Return [x, y] of the center of cell containing provided text 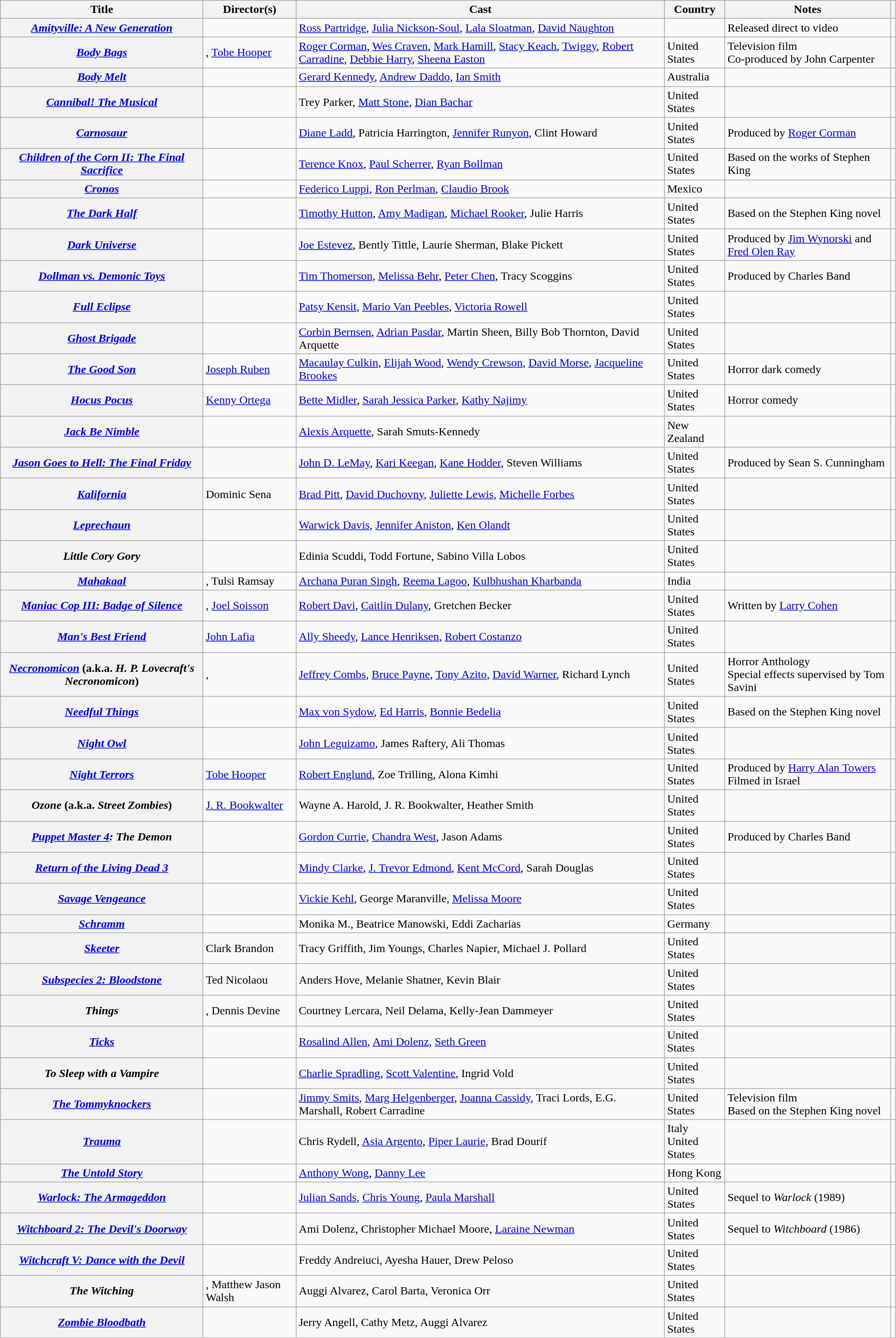
Ally Sheedy, Lance Henriksen, Robert Costanzo [481, 637]
Night Owl [102, 743]
Television filmBased on the Stephen King novel [807, 1104]
Horror dark comedy [807, 370]
Jimmy Smits, Marg Helgenberger, Joanna Cassidy, Traci Lords, E.G. Marshall, Robert Carradine [481, 1104]
Wayne A. Harold, J. R. Bookwalter, Heather Smith [481, 805]
Little Cory Gory [102, 556]
Warwick Davis, Jennifer Aniston, Ken Olandt [481, 525]
Julian Sands, Chris Young, Paula Marshall [481, 1197]
Warlock: The Armageddon [102, 1197]
Trauma [102, 1142]
Carnosaur [102, 133]
Puppet Master 4: The Demon [102, 836]
Gerard Kennedy, Andrew Daddo, Ian Smith [481, 77]
Body Melt [102, 77]
Written by Larry Cohen [807, 605]
Body Bags [102, 53]
To Sleep with a Vampire [102, 1073]
Night Terrors [102, 774]
The Dark Half [102, 214]
Federico Luppi, Ron Perlman, Claudio Brook [481, 189]
Vickie Kehl, George Maranville, Melissa Moore [481, 899]
Joe Estevez, Bently Tittle, Laurie Sherman, Blake Pickett [481, 244]
Jeffrey Combs, Bruce Payne, Tony Azito, David Warner, Richard Lynch [481, 674]
Jerry Angell, Cathy Metz, Auggi Alvarez [481, 1322]
John Leguizamo, James Raftery, Ali Thomas [481, 743]
Patsy Kensit, Mario Van Peebles, Victoria Rowell [481, 306]
Ghost Brigade [102, 338]
Charlie Spradling, Scott Valentine, Ingrid Vold [481, 1073]
The Tommyknockers [102, 1104]
Freddy Andreiuci, Ayesha Hauer, Drew Peloso [481, 1259]
Hong Kong [694, 1173]
Anders Hove, Melanie Shatner, Kevin Blair [481, 980]
Kenny Ortega [249, 400]
Skeeter [102, 948]
Ticks [102, 1042]
Sequel to Witchboard (1986) [807, 1229]
Necronomicon (a.k.a. H. P. Lovecraft's Necronomicon) [102, 674]
Released direct to video [807, 28]
Full Eclipse [102, 306]
Diane Ladd, Patricia Harrington, Jennifer Runyon, Clint Howard [481, 133]
Germany [694, 924]
Mexico [694, 189]
J. R. Bookwalter [249, 805]
John D. LeMay, Kari Keegan, Kane Hodder, Steven Williams [481, 463]
Mindy Clarke, J. Trevor Edmond, Kent McCord, Sarah Douglas [481, 868]
, [249, 674]
Horror AnthologySpecial effects supervised by Tom Savini [807, 674]
Title [102, 10]
Amityville: A New Generation [102, 28]
Macaulay Culkin, Elijah Wood, Wendy Crewson, David Morse, Jacqueline Brookes [481, 370]
Hocus Pocus [102, 400]
Witchcraft V: Dance with the Devil [102, 1259]
Ted Nicolaou [249, 980]
Zombie Bloodbath [102, 1322]
Archana Puran Singh, Reema Lagoo, Kulbhushan Kharbanda [481, 581]
Auggi Alvarez, Carol Barta, Veronica Orr [481, 1291]
Needful Things [102, 712]
Maniac Cop III: Badge of Silence [102, 605]
, Dennis Devine [249, 1010]
Dollman vs. Demonic Toys [102, 276]
Produced by Roger Corman [807, 133]
Corbin Bernsen, Adrian Pasdar, Martin Sheen, Billy Bob Thornton, David Arquette [481, 338]
, Tobe Hooper [249, 53]
ItalyUnited States [694, 1142]
Tracy Griffith, Jim Youngs, Charles Napier, Michael J. Pollard [481, 948]
John Lafia [249, 637]
The Untold Story [102, 1173]
Leprechaun [102, 525]
Max von Sydow, Ed Harris, Bonnie Bedelia [481, 712]
Rosalind Allen, Ami Dolenz, Seth Green [481, 1042]
Cronos [102, 189]
Horror comedy [807, 400]
Timothy Hutton, Amy Madigan, Michael Rooker, Julie Harris [481, 214]
Monika M., Beatrice Manowski, Eddi Zacharias [481, 924]
Roger Corman, Wes Craven, Mark Hamill, Stacy Keach, Twiggy, Robert Carradine, Debbie Harry, Sheena Easton [481, 53]
Ross Partridge, Julia Nickson-Soul, Lala Sloatman, David Naughton [481, 28]
Return of the Living Dead 3 [102, 868]
Children of the Corn II: The Final Sacrifice [102, 164]
Trey Parker, Matt Stone, Dian Bachar [481, 102]
Anthony Wong, Danny Lee [481, 1173]
Dominic Sena [249, 494]
Bette Midler, Sarah Jessica Parker, Kathy Najimy [481, 400]
Based on the works of Stephen King [807, 164]
Witchboard 2: The Devil's Doorway [102, 1229]
Subspecies 2: Bloodstone [102, 980]
New Zealand [694, 432]
Television filmCo-produced by John Carpenter [807, 53]
Things [102, 1010]
Country [694, 10]
Cast [481, 10]
, Matthew Jason Walsh [249, 1291]
Jason Goes to Hell: The Final Friday [102, 463]
Gordon Currie, Chandra West, Jason Adams [481, 836]
Produced by Harry Alan TowersFilmed in Israel [807, 774]
Produced by Jim Wynorski and Fred Olen Ray [807, 244]
Tim Thomerson, Melissa Behr, Peter Chen, Tracy Scoggins [481, 276]
Edinia Scuddi, Todd Fortune, Sabino Villa Lobos [481, 556]
Alexis Arquette, Sarah Smuts-Kennedy [481, 432]
Robert Englund, Zoe Trilling, Alona Kimhi [481, 774]
India [694, 581]
Ami Dolenz, Christopher Michael Moore, Laraine Newman [481, 1229]
The Witching [102, 1291]
Man's Best Friend [102, 637]
Clark Brandon [249, 948]
Tobe Hooper [249, 774]
Ozone (a.k.a. Street Zombies) [102, 805]
, Joel Soisson [249, 605]
Dark Universe [102, 244]
The Good Son [102, 370]
Produced by Sean S. Cunningham [807, 463]
Notes [807, 10]
Mahakaal [102, 581]
Courtney Lercara, Neil Delama, Kelly-Jean Dammeyer [481, 1010]
Cannibal! The Musical [102, 102]
Terence Knox, Paul Scherrer, Ryan Bollman [481, 164]
Jack Be Nimble [102, 432]
, Tulsi Ramsay [249, 581]
Sequel to Warlock (1989) [807, 1197]
Director(s) [249, 10]
Australia [694, 77]
Joseph Ruben [249, 370]
Chris Rydell, Asia Argento, Piper Laurie, Brad Dourif [481, 1142]
Savage Vengeance [102, 899]
Schramm [102, 924]
Kalifornia [102, 494]
Robert Davi, Caitlin Dulany, Gretchen Becker [481, 605]
Brad Pitt, David Duchovny, Juliette Lewis, Michelle Forbes [481, 494]
